Return [x, y] of the center of cell containing provided text 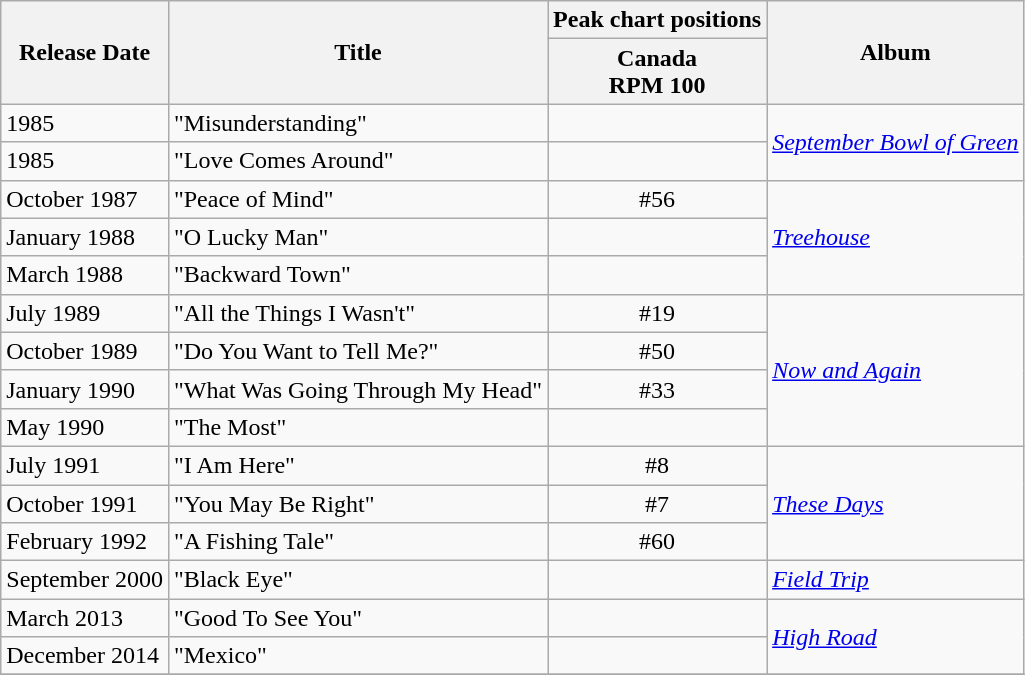
"Love Comes Around" [358, 161]
March 2013 [85, 618]
September 2000 [85, 580]
October 1987 [85, 199]
December 2014 [85, 656]
Treehouse [896, 237]
"Backward Town" [358, 275]
These Days [896, 503]
September Bowl of Green [896, 142]
"Good To See You" [358, 618]
Release Date [85, 52]
#50 [658, 351]
"Mexico" [358, 656]
#60 [658, 542]
#8 [658, 465]
#19 [658, 313]
October 1991 [85, 503]
Now and Again [896, 370]
"All the Things I Wasn't" [358, 313]
"Black Eye" [358, 580]
"I Am Here" [358, 465]
#7 [658, 503]
February 1992 [85, 542]
"Do You Want to Tell Me?" [358, 351]
"Peace of Mind" [358, 199]
"A Fishing Tale" [358, 542]
"You May Be Right" [358, 503]
"O Lucky Man" [358, 237]
July 1989 [85, 313]
January 1988 [85, 237]
July 1991 [85, 465]
Title [358, 52]
January 1990 [85, 389]
October 1989 [85, 351]
"The Most" [358, 427]
#56 [658, 199]
"Misunderstanding" [358, 123]
"What Was Going Through My Head" [358, 389]
#33 [658, 389]
May 1990 [85, 427]
Album [896, 52]
Peak chart positions [658, 20]
Field Trip [896, 580]
March 1988 [85, 275]
High Road [896, 637]
Canada RPM 100 [658, 72]
